Detect which cell encompasses the target text, then output its (x, y) center coordinate. 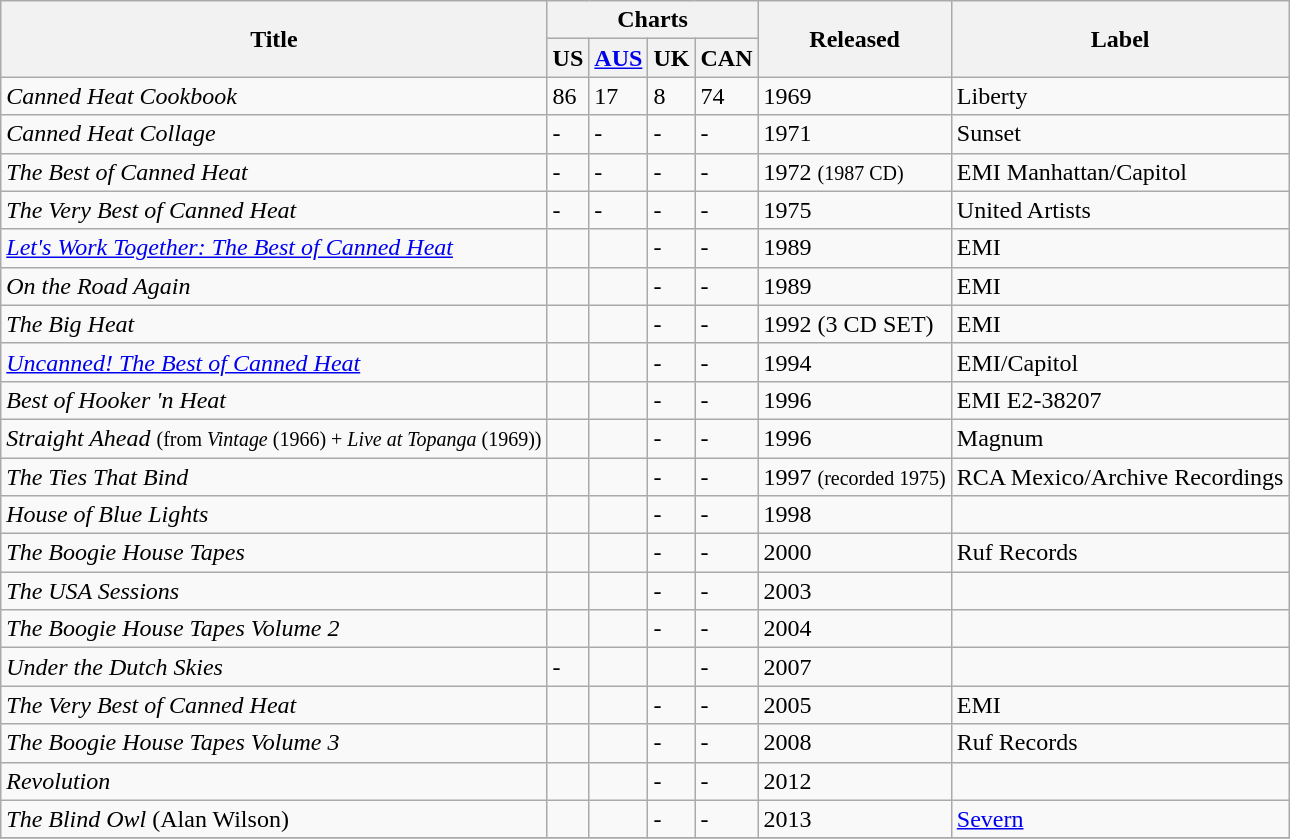
1992 (3 CD SET) (854, 324)
The USA Sessions (274, 591)
Magnum (1120, 438)
EMI Manhattan/Capitol (1120, 172)
Liberty (1120, 96)
1998 (854, 515)
Charts (652, 20)
On the Road Again (274, 286)
Title (274, 39)
US (568, 58)
The Blind Owl (Alan Wilson) (274, 819)
Straight Ahead (from Vintage (1966) + Live at Topanga (1969)) (274, 438)
86 (568, 96)
2003 (854, 591)
AUS (618, 58)
EMI/Capitol (1120, 362)
The Boogie House Tapes (274, 553)
8 (672, 96)
Canned Heat Cookbook (274, 96)
2004 (854, 629)
The Best of Canned Heat (274, 172)
Under the Dutch Skies (274, 667)
The Boogie House Tapes Volume 2 (274, 629)
EMI E2-38207 (1120, 400)
The Big Heat (274, 324)
1969 (854, 96)
United Artists (1120, 210)
2013 (854, 819)
1972 (1987 CD) (854, 172)
The Ties That Bind (274, 477)
House of Blue Lights (274, 515)
Label (1120, 39)
UK (672, 58)
Released (854, 39)
Canned Heat Collage (274, 134)
2000 (854, 553)
1994 (854, 362)
17 (618, 96)
1975 (854, 210)
1971 (854, 134)
74 (726, 96)
The Boogie House Tapes Volume 3 (274, 743)
2012 (854, 781)
CAN (726, 58)
Let's Work Together: The Best of Canned Heat (274, 248)
2007 (854, 667)
Sunset (1120, 134)
2008 (854, 743)
RCA Mexico/Archive Recordings (1120, 477)
Severn (1120, 819)
Best of Hooker 'n Heat (274, 400)
1997 (recorded 1975) (854, 477)
2005 (854, 705)
Revolution (274, 781)
Uncanned! The Best of Canned Heat (274, 362)
